Return (x, y) of the center of cell containing provided text 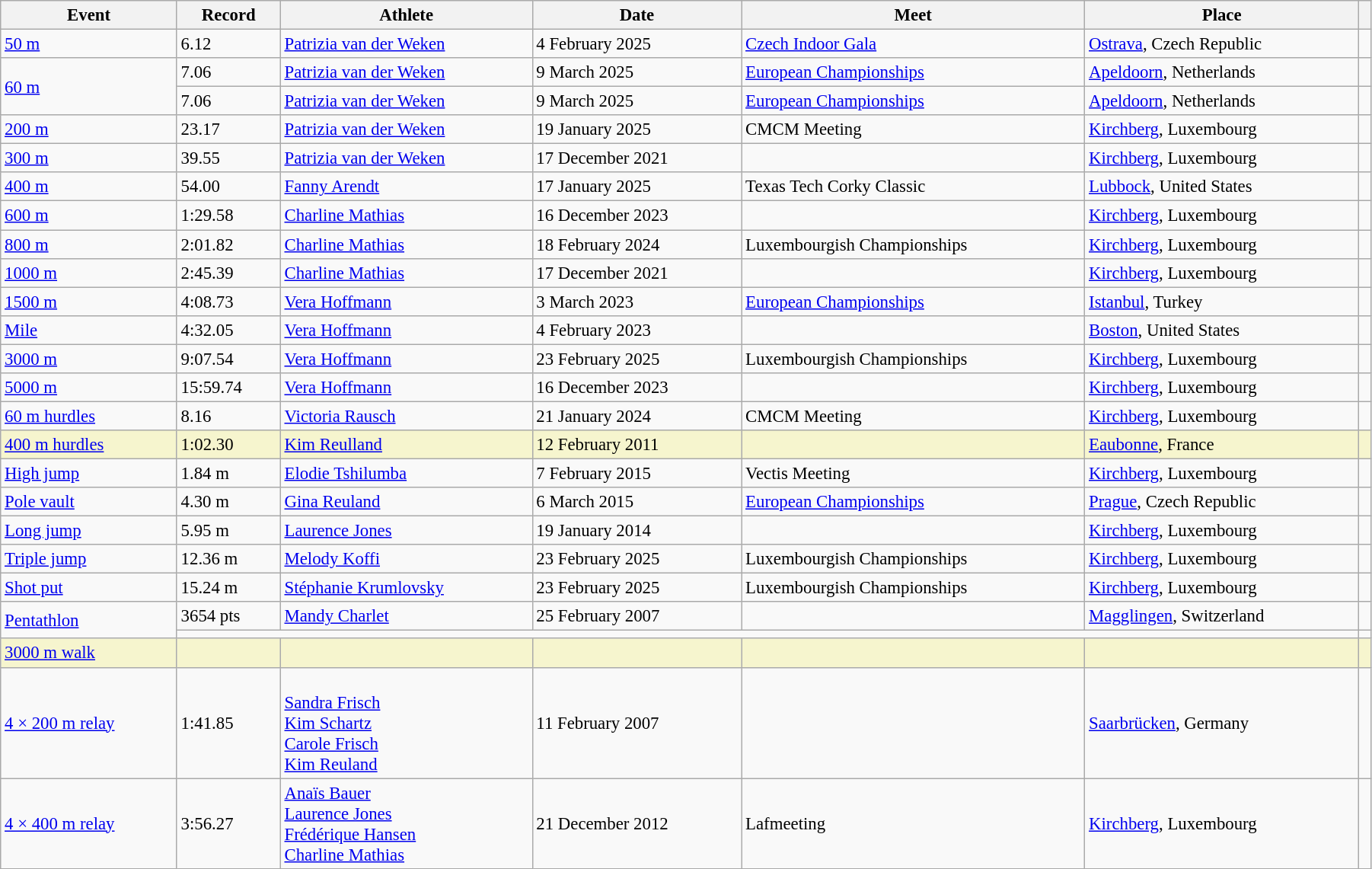
Record (228, 15)
1:29.58 (228, 216)
7 February 2015 (637, 473)
60 m (89, 87)
5.95 m (228, 531)
15:59.74 (228, 388)
5000 m (89, 388)
Fanny Arendt (407, 187)
50 m (89, 44)
Vectis Meeting (914, 473)
Texas Tech Corky Classic (914, 187)
Long jump (89, 531)
Saarbrücken, Germany (1222, 723)
4:08.73 (228, 302)
4:32.05 (228, 330)
Magglingen, Switzerland (1222, 616)
Pentathlon (89, 620)
4 × 400 m relay (89, 824)
600 m (89, 216)
3:56.27 (228, 824)
Istanbul, Turkey (1222, 302)
Mandy Charlet (407, 616)
12 February 2011 (637, 445)
9:07.54 (228, 359)
Place (1222, 15)
Triple jump (89, 559)
1000 m (89, 273)
4 February 2025 (637, 44)
1.84 m (228, 473)
400 m hurdles (89, 445)
39.55 (228, 158)
Shot put (89, 588)
Athlete (407, 15)
3654 pts (228, 616)
21 December 2012 (637, 824)
Date (637, 15)
1500 m (89, 302)
Victoria Rausch (407, 416)
2:01.82 (228, 244)
Czech Indoor Gala (914, 44)
12.36 m (228, 559)
Melody Koffi (407, 559)
Eaubonne, France (1222, 445)
4.30 m (228, 502)
15.24 m (228, 588)
Anaïs BauerLaurence JonesFrédérique HansenCharline Mathias (407, 824)
3000 m (89, 359)
2:45.39 (228, 273)
19 January 2025 (637, 129)
Mile (89, 330)
3000 m walk (89, 653)
1:02.30 (228, 445)
Stéphanie Krumlovsky (407, 588)
Event (89, 15)
6 March 2015 (637, 502)
25 February 2007 (637, 616)
23.17 (228, 129)
Boston, United States (1222, 330)
Meet (914, 15)
800 m (89, 244)
3 March 2023 (637, 302)
300 m (89, 158)
Gina Reuland (407, 502)
1:41.85 (228, 723)
17 January 2025 (637, 187)
4 × 200 m relay (89, 723)
60 m hurdles (89, 416)
Lubbock, United States (1222, 187)
19 January 2014 (637, 531)
Laurence Jones (407, 531)
21 January 2024 (637, 416)
High jump (89, 473)
Pole vault (89, 502)
Elodie Tshilumba (407, 473)
Ostrava, Czech Republic (1222, 44)
Sandra FrischKim SchartzCarole FrischKim Reuland (407, 723)
Lafmeeting (914, 824)
54.00 (228, 187)
Kim Reulland (407, 445)
400 m (89, 187)
8.16 (228, 416)
6.12 (228, 44)
200 m (89, 129)
11 February 2007 (637, 723)
18 February 2024 (637, 244)
4 February 2023 (637, 330)
Prague, Czech Republic (1222, 502)
